Extract the [x, y] coordinate from the center of the cell holding the provided text.  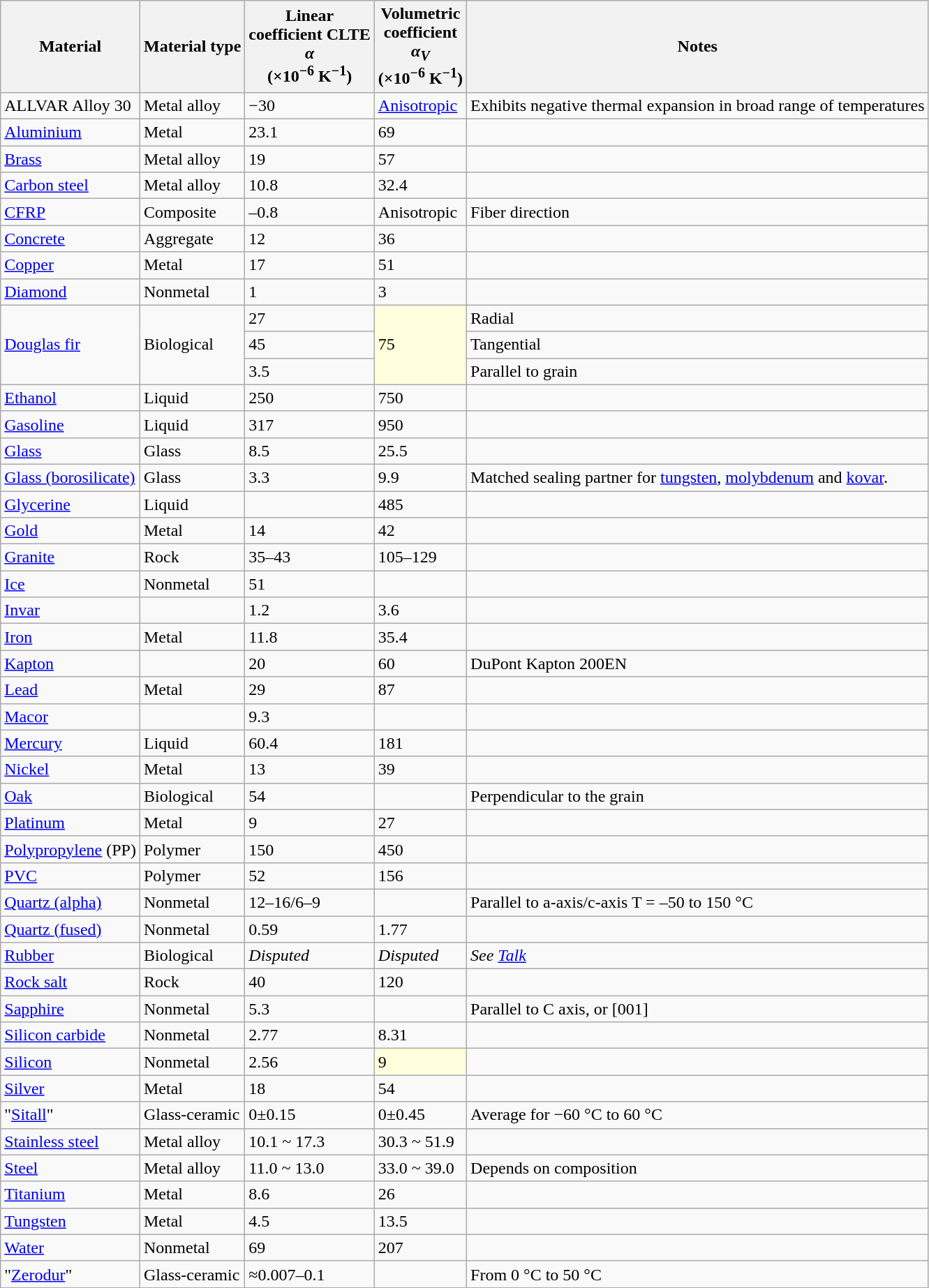
Material type [192, 47]
Diamond [70, 292]
3.5 [310, 371]
5.3 [310, 1009]
Stainless steel [70, 1141]
1.2 [310, 611]
Perpendicular to the grain [698, 796]
12 [310, 239]
29 [310, 690]
14 [310, 531]
Platinum [70, 823]
87 [420, 690]
317 [310, 424]
39 [420, 770]
"Sitall" [70, 1115]
Aluminium [70, 133]
Ethanol [70, 398]
Depends on composition [698, 1168]
Carbon steel [70, 186]
Quartz (fused) [70, 929]
1.77 [420, 929]
Copper [70, 265]
Linearcoefficient CLTEα(×10−6 K−1) [310, 47]
75 [420, 345]
Tangential [698, 345]
52 [310, 876]
Kapton [70, 664]
33.0 ~ 39.0 [420, 1168]
12–16/6–9 [310, 902]
9.3 [310, 717]
30.3 ~ 51.9 [420, 1141]
450 [420, 849]
35–43 [310, 557]
13.5 [420, 1221]
Granite [70, 557]
Glycerine [70, 504]
Radial [698, 318]
Lead [70, 690]
≈0.007–0.1 [310, 1274]
Nickel [70, 770]
Silicon [70, 1062]
2.56 [310, 1062]
3 [420, 292]
42 [420, 531]
36 [420, 239]
17 [310, 265]
120 [420, 982]
45 [310, 345]
VolumetriccoefficientαV(×10−6 K−1) [420, 47]
Gasoline [70, 424]
207 [420, 1248]
57 [420, 159]
Macor [70, 717]
Average for −60 °C to 60 °C [698, 1115]
Silicon carbide [70, 1035]
Parallel to a-axis/c-axis T = –50 to 150 °C [698, 902]
Quartz (alpha) [70, 902]
20 [310, 664]
DuPont Kapton 200EN [698, 664]
2.77 [310, 1035]
11.0 ~ 13.0 [310, 1168]
CFRP [70, 212]
13 [310, 770]
750 [420, 398]
19 [310, 159]
Oak [70, 796]
25.5 [420, 451]
18 [310, 1088]
60 [420, 664]
60.4 [310, 743]
4.5 [310, 1221]
Matched sealing partner for tungsten, molybdenum and kovar. [698, 477]
Parallel to grain [698, 371]
From 0 °C to 50 °C [698, 1274]
Material [70, 47]
Gold [70, 531]
181 [420, 743]
35.4 [420, 637]
8.6 [310, 1195]
"Zerodur" [70, 1274]
105–129 [420, 557]
ALLVAR Alloy 30 [70, 106]
485 [420, 504]
8.5 [310, 451]
Parallel to C axis, or [001] [698, 1009]
Invar [70, 611]
11.8 [310, 637]
Steel [70, 1168]
−30 [310, 106]
0.59 [310, 929]
Titanium [70, 1195]
Ice [70, 584]
0±0.45 [420, 1115]
–0.8 [310, 212]
Notes [698, 47]
10.8 [310, 186]
See Talk [698, 956]
Composite [192, 212]
1 [310, 292]
156 [420, 876]
8.31 [420, 1035]
32.4 [420, 186]
PVC [70, 876]
Iron [70, 637]
Sapphire [70, 1009]
0±0.15 [310, 1115]
26 [420, 1195]
Tungsten [70, 1221]
23.1 [310, 133]
Glass (borosilicate) [70, 477]
Aggregate [192, 239]
Mercury [70, 743]
950 [420, 424]
Rock salt [70, 982]
40 [310, 982]
10.1 ~ 17.3 [310, 1141]
9.9 [420, 477]
Water [70, 1248]
Brass [70, 159]
3.3 [310, 477]
Fiber direction [698, 212]
Polypropylene (PP) [70, 849]
150 [310, 849]
250 [310, 398]
3.6 [420, 611]
Douglas fir [70, 345]
Silver [70, 1088]
Concrete [70, 239]
Exhibits negative thermal expansion in broad range of temperatures [698, 106]
Rubber [70, 956]
